Scan for the cell matching the given text and deliver its [x, y] coordinate at center. 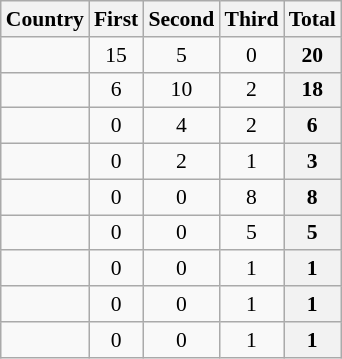
Second [181, 19]
10 [181, 90]
Country [45, 19]
3 [312, 162]
20 [312, 55]
4 [181, 126]
Third [251, 19]
15 [116, 55]
Total [312, 19]
First [116, 19]
18 [312, 90]
